Find where the given text appears and provide that cell's center as (x, y) coordinate. 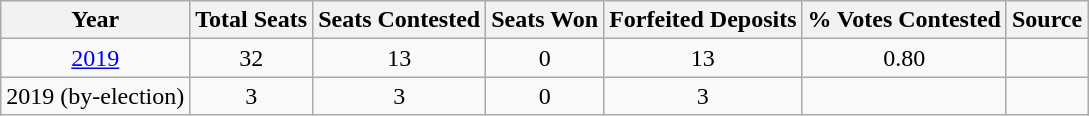
% Votes Contested (904, 20)
Seats Won (545, 20)
Source (1046, 20)
0.80 (904, 58)
2019 (96, 58)
Total Seats (252, 20)
Forfeited Deposits (703, 20)
2019 (by-election) (96, 96)
32 (252, 58)
Seats Contested (400, 20)
Year (96, 20)
